Search for the cell housing the specified text and yield its (x, y) center coordinate. 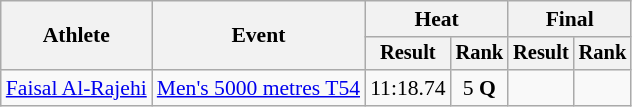
Faisal Al-Rajehi (76, 88)
5 Q (480, 88)
Event (258, 36)
11:18.74 (408, 88)
Men's 5000 metres T54 (258, 88)
Athlete (76, 36)
Final (570, 19)
Heat (436, 19)
